Determine the (X, Y) coordinate at the center of the cell enclosing the given text.  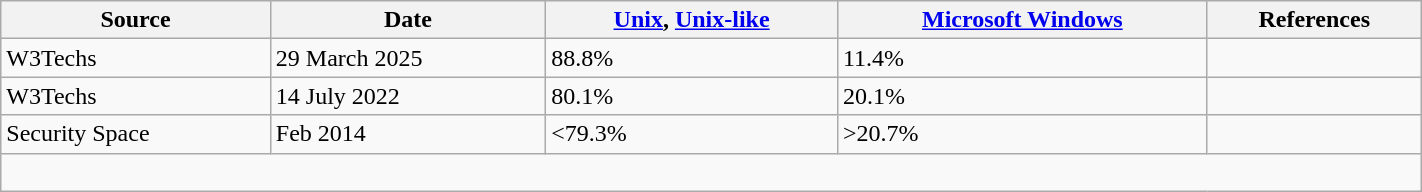
14 July 2022 (408, 96)
29 March 2025 (408, 58)
88.8% (692, 58)
>20.7% (1022, 134)
Feb 2014 (408, 134)
<79.3% (692, 134)
Security Space (136, 134)
11.4% (1022, 58)
Source (136, 20)
80.1% (692, 96)
Unix, Unix-like (692, 20)
20.1% (1022, 96)
Microsoft Windows (1022, 20)
Date (408, 20)
References (1314, 20)
